Extract the (x, y) coordinate from the center of the cell holding the provided text.  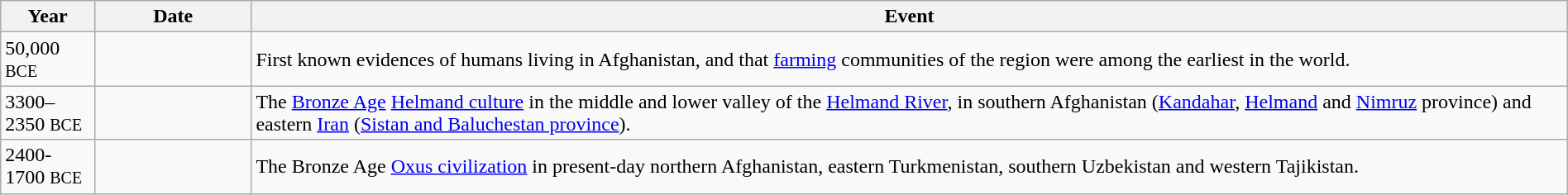
3300–2350 BCE (48, 112)
The Bronze Age Oxus civilization in present-day northern Afghanistan, eastern Turkmenistan, southern Uzbekistan and western Tajikistan. (910, 167)
First known evidences of humans living in Afghanistan, and that farming communities of the region were among the earliest in the world. (910, 59)
Year (48, 17)
2400-1700 BCE (48, 167)
Date (172, 17)
50,000 BCE (48, 59)
Event (910, 17)
